Detect which cell encompasses the target text, then output its [X, Y] center coordinate. 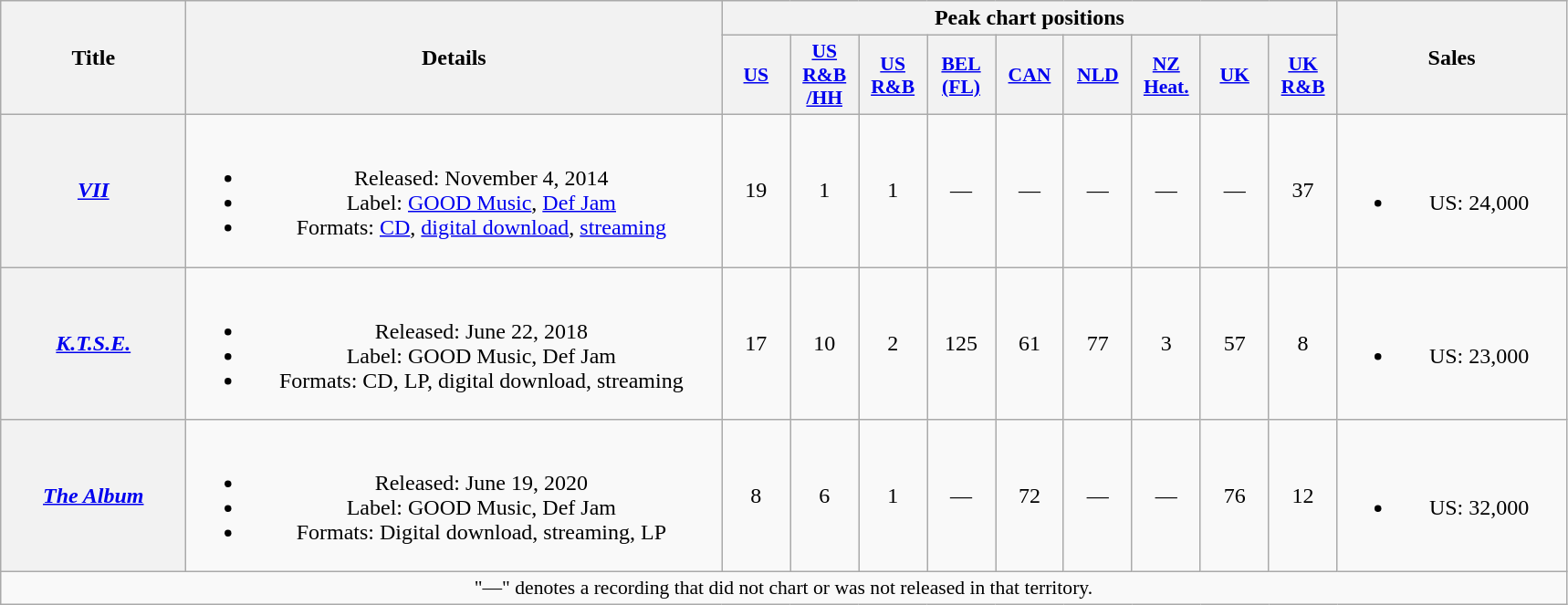
Peak chart positions [1030, 18]
17 [756, 343]
76 [1234, 496]
125 [962, 343]
Released: June 19, 2020Label: GOOD Music, Def JamFormats: Digital download, streaming, LP [455, 496]
77 [1097, 343]
US: 24,000 [1451, 190]
57 [1234, 343]
10 [825, 343]
"—" denotes a recording that did not chart or was not released in that territory. [783, 589]
The Album [93, 496]
USR&B [893, 75]
NLD [1097, 75]
US: 23,000 [1451, 343]
US: 32,000 [1451, 496]
Sales [1451, 58]
CAN [1030, 75]
US [756, 75]
3 [1166, 343]
Released: June 22, 2018Label: GOOD Music, Def JamFormats: CD, LP, digital download, streaming [455, 343]
Details [455, 58]
61 [1030, 343]
2 [893, 343]
USR&B/HH [825, 75]
Released: November 4, 2014Label: GOOD Music, Def JamFormats: CD, digital download, streaming [455, 190]
37 [1303, 190]
19 [756, 190]
6 [825, 496]
UK [1234, 75]
NZHeat. [1166, 75]
UKR&B [1303, 75]
Title [93, 58]
VII [93, 190]
72 [1030, 496]
BEL(FL) [962, 75]
12 [1303, 496]
K.T.S.E. [93, 343]
